Pinpoint the cell where the given text exists, returning its [X, Y] midpoint coordinate. 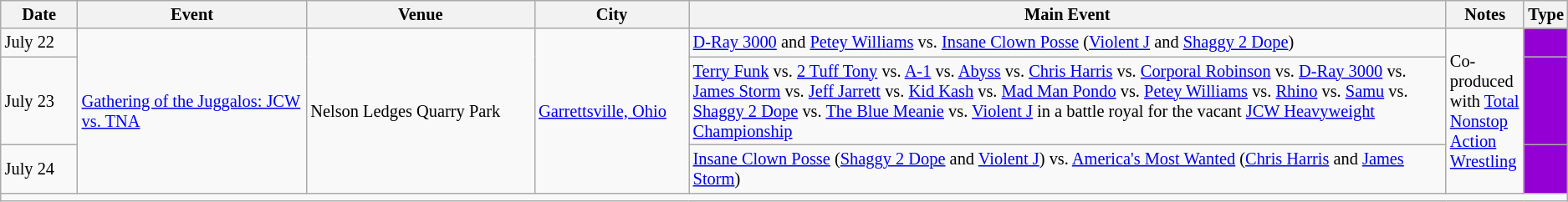
D-Ray 3000 and Petey Williams vs. Insane Clown Posse (Violent J and Shaggy 2 Dope) [1067, 43]
Gathering of the Juggalos: JCW vs. TNA [192, 110]
July 23 [39, 101]
Venue [420, 14]
July 22 [39, 43]
Main Event [1067, 14]
July 24 [39, 169]
Nelson Ledges Quarry Park [420, 110]
Garrettsville, Ohio [612, 110]
Notes [1485, 14]
Type [1545, 14]
City [612, 14]
Event [192, 14]
Co-produced with Total Nonstop Action Wrestling [1485, 110]
Date [39, 14]
Insane Clown Posse (Shaggy 2 Dope and Violent J) vs. America's Most Wanted (Chris Harris and James Storm) [1067, 169]
